Determine the [X, Y] coordinate at the center of the cell enclosing the given text.  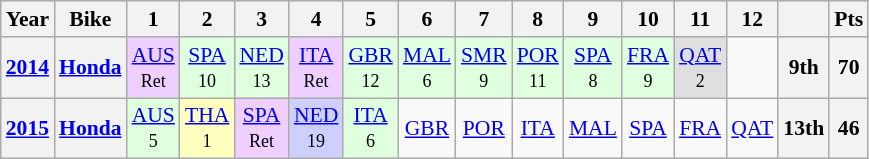
ITA [538, 128]
AUS5 [154, 128]
QAT2 [700, 68]
THA1 [207, 128]
FRA [700, 128]
Year [28, 19]
46 [848, 128]
2 [207, 19]
SPA10 [207, 68]
70 [848, 68]
Pts [848, 19]
MAL [593, 128]
7 [484, 19]
SPA8 [593, 68]
ITA6 [370, 128]
3 [261, 19]
1 [154, 19]
2014 [28, 68]
13th [804, 128]
11 [700, 19]
GBR [427, 128]
GBR12 [370, 68]
5 [370, 19]
9 [593, 19]
POR [484, 128]
10 [648, 19]
6 [427, 19]
SMR9 [484, 68]
4 [316, 19]
Bike [90, 19]
12 [752, 19]
NED19 [316, 128]
NED13 [261, 68]
8 [538, 19]
POR11 [538, 68]
FRA9 [648, 68]
QAT [752, 128]
SPA [648, 128]
2015 [28, 128]
MAL6 [427, 68]
AUSRet [154, 68]
ITARet [316, 68]
SPARet [261, 128]
9th [804, 68]
